Search for the cell housing the specified text and yield its (X, Y) center coordinate. 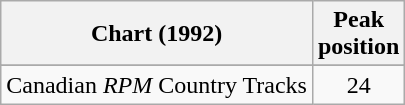
24 (358, 85)
Canadian RPM Country Tracks (157, 85)
Peakposition (358, 34)
Chart (1992) (157, 34)
